Search for the cell housing the specified text and yield its (X, Y) center coordinate. 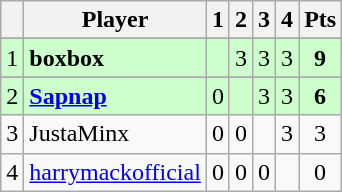
9 (320, 58)
JustaMinx (116, 134)
Sapnap (116, 96)
6 (320, 96)
boxbox (116, 58)
Player (116, 20)
Pts (320, 20)
harrymackofficial (116, 172)
